Identify which cell holds the provided text, then report its [x, y] central coordinate. 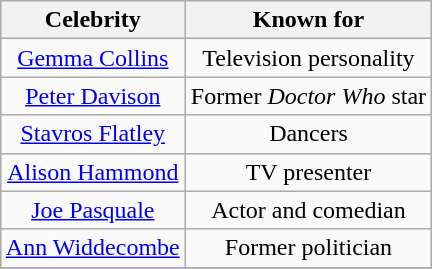
Gemma Collins [92, 58]
Stavros Flatley [92, 134]
Former Doctor Who star [308, 96]
TV presenter [308, 172]
Dancers [308, 134]
Celebrity [92, 20]
Joe Pasquale [92, 210]
Known for [308, 20]
Television personality [308, 58]
Peter Davison [92, 96]
Ann Widdecombe [92, 248]
Actor and comedian [308, 210]
Former politician [308, 248]
Alison Hammond [92, 172]
